Output the [x, y] coordinate of the center of the cell containing the given text.  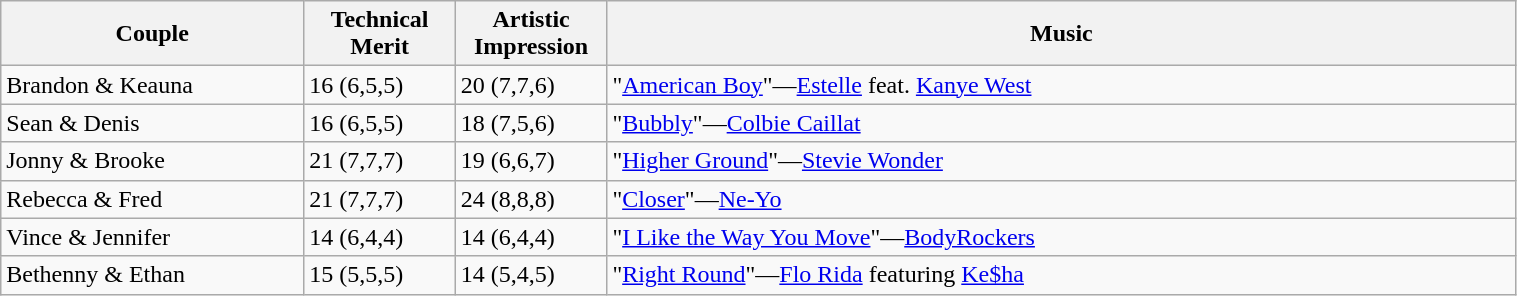
19 (6,6,7) [531, 161]
"Right Round"—Flo Rida featuring Ke$ha [1062, 275]
20 (7,7,6) [531, 85]
Couple [152, 34]
Music [1062, 34]
"Higher Ground"—Stevie Wonder [1062, 161]
"I Like the Way You Move"—BodyRockers [1062, 237]
Sean & Denis [152, 123]
Bethenny & Ethan [152, 275]
TechnicalMerit [380, 34]
"American Boy"—Estelle feat. Kanye West [1062, 85]
ArtisticImpression [531, 34]
Vince & Jennifer [152, 237]
14 (5,4,5) [531, 275]
Brandon & Keauna [152, 85]
18 (7,5,6) [531, 123]
Rebecca & Fred [152, 199]
"Bubbly"—Colbie Caillat [1062, 123]
"Closer"—Ne-Yo [1062, 199]
15 (5,5,5) [380, 275]
Jonny & Brooke [152, 161]
24 (8,8,8) [531, 199]
